Scan for the cell matching the given text and deliver its (x, y) coordinate at center. 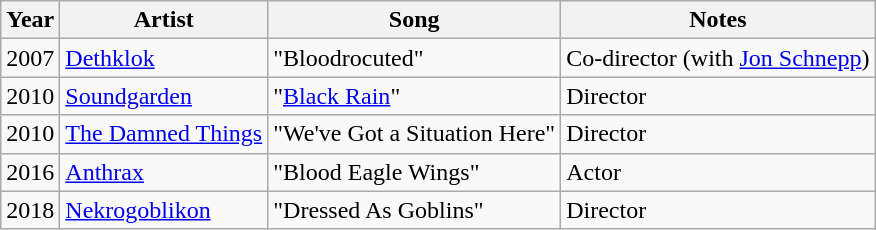
Year (30, 20)
"We've Got a Situation Here" (414, 134)
Nekrogoblikon (164, 210)
2018 (30, 210)
"Black Rain" (414, 96)
Notes (718, 20)
"Bloodrocuted" (414, 58)
2016 (30, 172)
Song (414, 20)
Dethklok (164, 58)
Co-director (with Jon Schnepp) (718, 58)
Soundgarden (164, 96)
Artist (164, 20)
The Damned Things (164, 134)
"Blood Eagle Wings" (414, 172)
Anthrax (164, 172)
Actor (718, 172)
"Dressed As Goblins" (414, 210)
2007 (30, 58)
